Detect which cell encompasses the target text, then output its (X, Y) center coordinate. 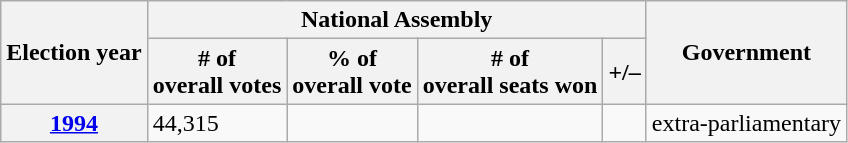
Election year (74, 52)
# ofoverall votes (217, 72)
% ofoverall vote (352, 72)
National Assembly (396, 20)
+/– (624, 72)
# ofoverall seats won (510, 72)
extra-parliamentary (746, 123)
1994 (74, 123)
Government (746, 52)
44,315 (217, 123)
